Return [X, Y] of the center of cell containing provided text 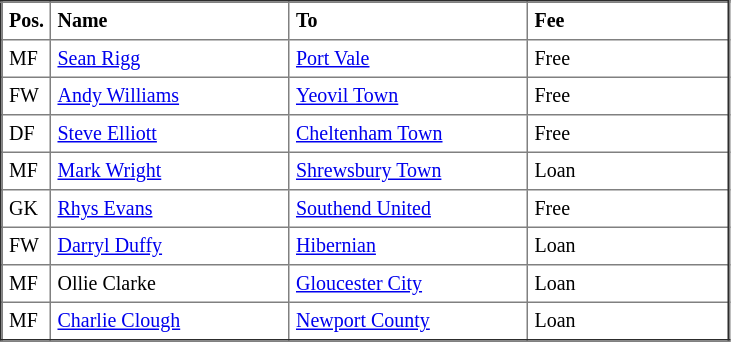
Southend United [408, 209]
Charlie Clough [170, 321]
Darryl Duffy [170, 246]
To [408, 21]
DF [26, 134]
Pos. [26, 21]
GK [26, 209]
Sean Rigg [170, 59]
Newport County [408, 321]
Shrewsbury Town [408, 171]
Port Vale [408, 59]
Name [170, 21]
Andy Williams [170, 96]
Fee [629, 21]
Cheltenham Town [408, 134]
Mark Wright [170, 171]
Steve Elliott [170, 134]
Gloucester City [408, 284]
Yeovil Town [408, 96]
Rhys Evans [170, 209]
Ollie Clarke [170, 284]
Hibernian [408, 246]
